Identify which cell holds the provided text, then report its (X, Y) central coordinate. 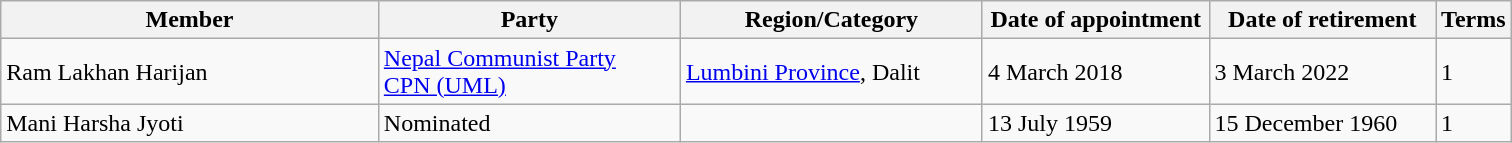
4 March 2018 (1096, 72)
Lumbini Province, Dalit (831, 72)
Date of appointment (1096, 20)
3 March 2022 (1322, 72)
Nominated (529, 123)
15 December 1960 (1322, 123)
Mani Harsha Jyoti (190, 123)
Ram Lakhan Harijan (190, 72)
Date of retirement (1322, 20)
13 July 1959 (1096, 123)
Terms (1474, 20)
Nepal Communist PartyCPN (UML) (529, 72)
Party (529, 20)
Region/Category (831, 20)
Member (190, 20)
